Detect which cell encompasses the target text, then output its [x, y] center coordinate. 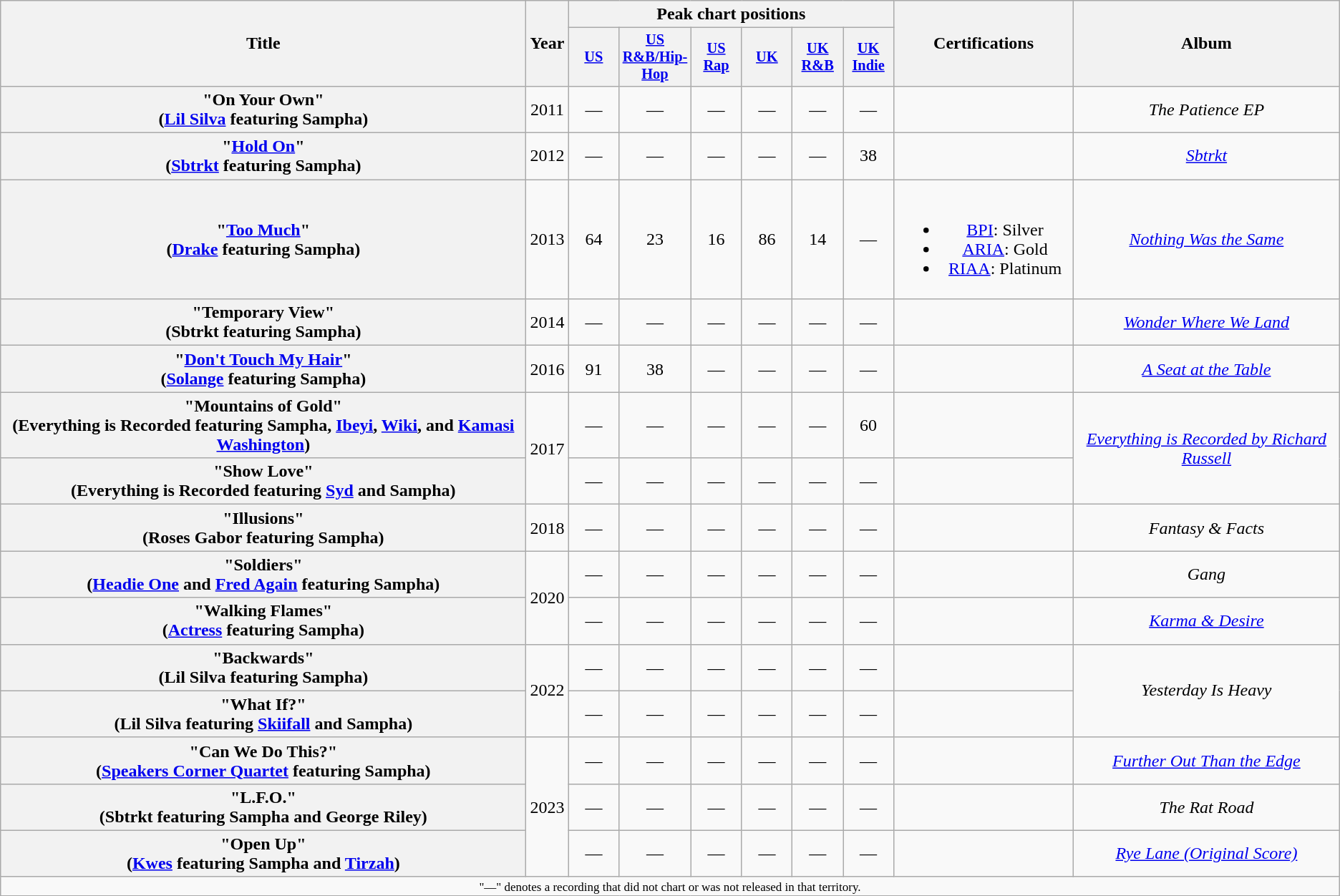
14 [817, 239]
"Mountains of Gold"(Everything is Recorded featuring Sampha, Ibeyi, Wiki, and Kamasi Washington) [263, 425]
91 [594, 369]
23 [655, 239]
2017 [547, 448]
The Rat Road [1207, 807]
"Don't Touch My Hair"(Solange featuring Sampha) [263, 369]
2012 [547, 156]
2014 [547, 322]
Rye Lane (Original Score) [1207, 853]
UKIndie [869, 57]
"Illusions"(Roses Gabor featuring Sampha) [263, 528]
Further Out Than the Edge [1207, 760]
2013 [547, 239]
"—" denotes a recording that did not chart or was not released in that territory. [670, 886]
2023 [547, 807]
"What If?"(Lil Silva featuring Skiifall and Sampha) [263, 714]
Yesterday Is Heavy [1207, 691]
USRap [716, 57]
"Show Love"(Everything is Recorded featuring Syd and Sampha) [263, 481]
"Can We Do This?"(Speakers Corner Quartet featuring Sampha) [263, 760]
Karma & Desire [1207, 621]
UK [767, 57]
Nothing Was the Same [1207, 239]
Album [1207, 44]
Certifications [984, 44]
2011 [547, 109]
BPI: SilverARIA: GoldRIAA: Platinum [984, 239]
USR&B/Hip-Hop [655, 57]
2018 [547, 528]
Sbtrkt [1207, 156]
"Backwards"(Lil Silva featuring Sampha) [263, 667]
2020 [547, 598]
The Patience EP [1207, 109]
Fantasy & Facts [1207, 528]
Wonder Where We Land [1207, 322]
"Walking Flames"(Actress featuring Sampha) [263, 621]
Year [547, 44]
"L.F.O."(Sbtrkt featuring Sampha and George Riley) [263, 807]
"Open Up"(Kwes featuring Sampha and Tirzah) [263, 853]
64 [594, 239]
UKR&B [817, 57]
"On Your Own"(Lil Silva featuring Sampha) [263, 109]
Peak chart positions [732, 14]
"Too Much"(Drake featuring Sampha) [263, 239]
Gang [1207, 574]
Title [263, 44]
86 [767, 239]
16 [716, 239]
"Hold On"(Sbtrkt featuring Sampha) [263, 156]
Everything is Recorded by Richard Russell [1207, 448]
60 [869, 425]
US [594, 57]
"Soldiers"(Headie One and Fred Again featuring Sampha) [263, 574]
A Seat at the Table [1207, 369]
2016 [547, 369]
2022 [547, 691]
"Temporary View"(Sbtrkt featuring Sampha) [263, 322]
